Pinpoint the cell where the given text exists, returning its [x, y] midpoint coordinate. 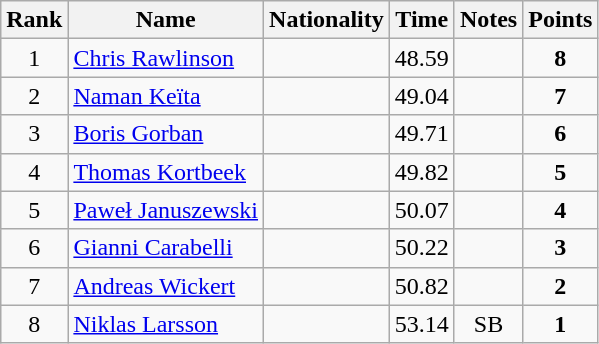
Andreas Wickert [166, 286]
49.82 [422, 172]
Rank [34, 20]
49.04 [422, 96]
Notes [488, 20]
Niklas Larsson [166, 324]
50.82 [422, 286]
Time [422, 20]
Paweł Januszewski [166, 210]
Name [166, 20]
SB [488, 324]
Chris Rawlinson [166, 58]
53.14 [422, 324]
48.59 [422, 58]
Gianni Carabelli [166, 248]
Boris Gorban [166, 134]
50.07 [422, 210]
Thomas Kortbeek [166, 172]
49.71 [422, 134]
Points [560, 20]
Naman Keïta [166, 96]
Nationality [327, 20]
50.22 [422, 248]
